Locate the cell with the specified text and output its (x, y) center coordinate. 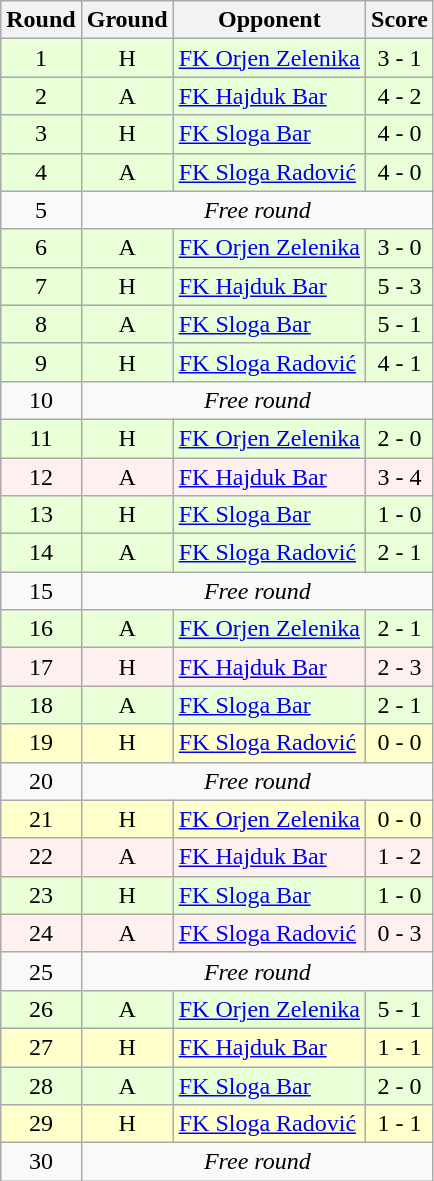
1 - 2 (400, 857)
Opponent (269, 20)
11 (41, 438)
27 (41, 1047)
23 (41, 895)
5 (41, 210)
Ground (127, 20)
2 - 3 (400, 667)
14 (41, 553)
4 - 1 (400, 362)
26 (41, 1009)
22 (41, 857)
3 (41, 134)
29 (41, 1124)
5 - 3 (400, 286)
12 (41, 477)
3 - 0 (400, 248)
4 - 2 (400, 96)
4 (41, 172)
18 (41, 705)
13 (41, 515)
19 (41, 743)
9 (41, 362)
0 - 3 (400, 933)
25 (41, 971)
8 (41, 324)
2 (41, 96)
Score (400, 20)
7 (41, 286)
20 (41, 781)
30 (41, 1162)
16 (41, 629)
17 (41, 667)
10 (41, 400)
21 (41, 819)
3 - 1 (400, 58)
3 - 4 (400, 477)
15 (41, 591)
28 (41, 1085)
24 (41, 933)
1 (41, 58)
6 (41, 248)
Round (41, 20)
